Extract the (x, y) coordinate from the center of the cell holding the provided text.  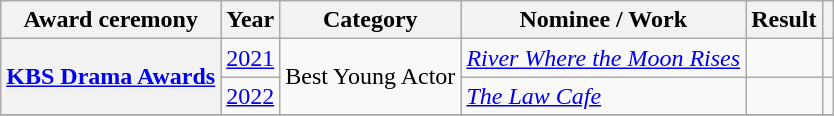
Result (784, 20)
KBS Drama Awards (111, 77)
Nominee / Work (604, 20)
Award ceremony (111, 20)
Category (370, 20)
Year (250, 20)
2022 (250, 96)
2021 (250, 58)
The Law Cafe (604, 96)
River Where the Moon Rises (604, 58)
Best Young Actor (370, 77)
